For the text-containing cell, return its midpoint in (x, y) coordinate format. 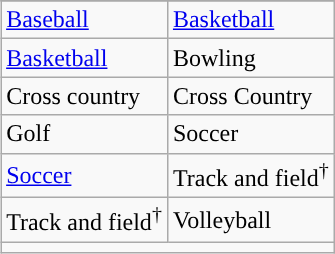
Cross country (84, 96)
Golf (84, 134)
Cross Country (250, 96)
Baseball (84, 20)
Volleyball (250, 220)
Bowling (250, 58)
